For the text-containing cell, return its midpoint in [x, y] coordinate format. 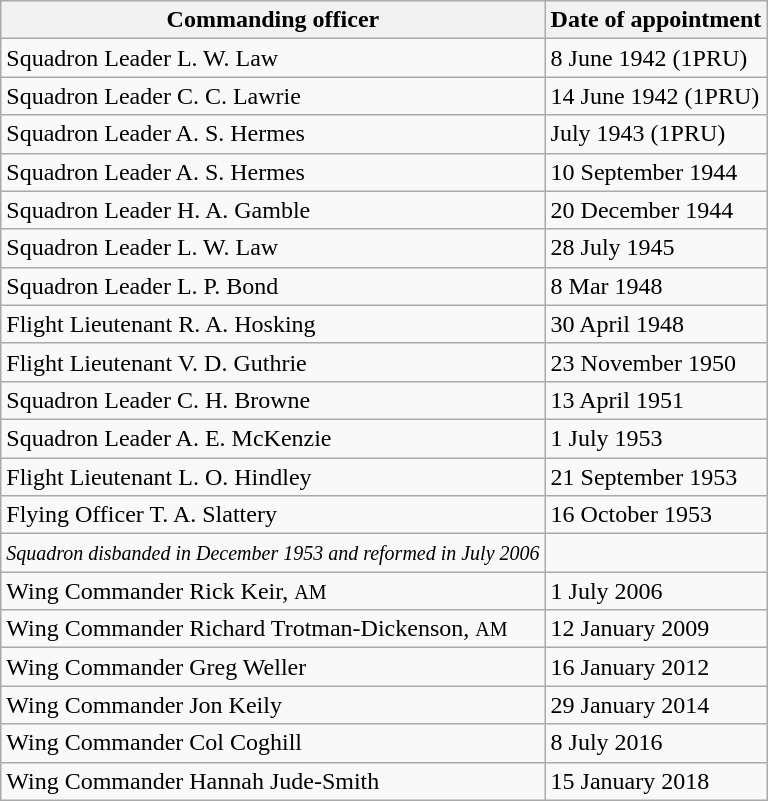
Squadron Leader H. A. Gamble [273, 210]
20 December 1944 [656, 210]
13 April 1951 [656, 400]
Wing Commander Hannah Jude-Smith [273, 781]
1 July 2006 [656, 591]
Flight Lieutenant R. A. Hosking [273, 324]
10 September 1944 [656, 172]
Wing Commander Greg Weller [273, 667]
Squadron Leader C. C. Lawrie [273, 96]
Squadron Leader L. P. Bond [273, 286]
30 April 1948 [656, 324]
12 January 2009 [656, 629]
14 June 1942 (1PRU) [656, 96]
Wing Commander Rick Keir, AM [273, 591]
8 July 2016 [656, 743]
28 July 1945 [656, 248]
Date of appointment [656, 20]
16 January 2012 [656, 667]
29 January 2014 [656, 705]
Flight Lieutenant L. O. Hindley [273, 477]
16 October 1953 [656, 515]
1 July 1953 [656, 438]
Commanding officer [273, 20]
8 June 1942 (1PRU) [656, 58]
Squadron disbanded in December 1953 and reformed in July 2006 [273, 553]
Wing Commander Jon Keily [273, 705]
23 November 1950 [656, 362]
15 January 2018 [656, 781]
8 Mar 1948 [656, 286]
July 1943 (1PRU) [656, 134]
Squadron Leader C. H. Browne [273, 400]
Wing Commander Col Coghill [273, 743]
Wing Commander Richard Trotman-Dickenson, AM [273, 629]
Squadron Leader A. E. McKenzie [273, 438]
21 September 1953 [656, 477]
Flying Officer T. A. Slattery [273, 515]
Flight Lieutenant V. D. Guthrie [273, 362]
